Return [x, y] of the center of cell containing provided text 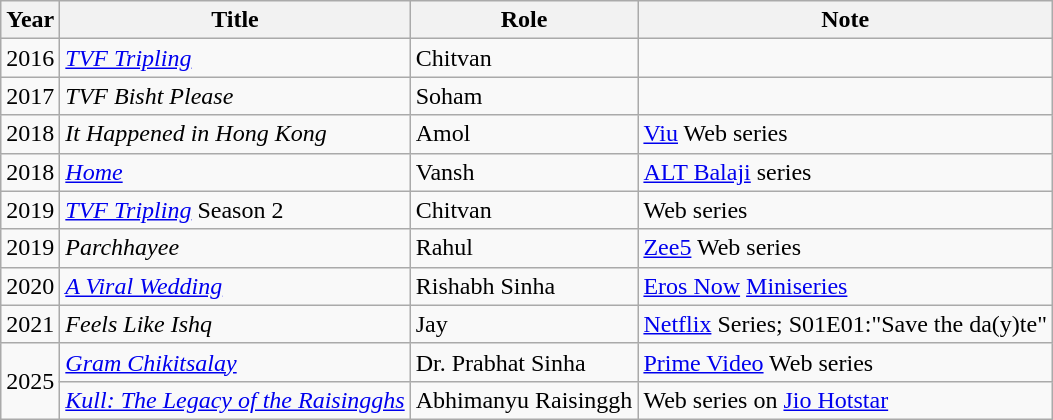
Note [846, 20]
Kull: The Legacy of the Raisingghs [235, 400]
Vansh [524, 172]
Soham [524, 96]
Prime Video Web series [846, 362]
2017 [30, 96]
Web series on Jio Hotstar [846, 400]
Home [235, 172]
Jay [524, 324]
Dr. Prabhat Sinha [524, 362]
TVF Tripling [235, 58]
Web series [846, 210]
2021 [30, 324]
Gram Chikitsalay [235, 362]
Amol [524, 134]
TVF Tripling Season 2 [235, 210]
Year [30, 20]
Rishabh Sinha [524, 286]
Feels Like Ishq [235, 324]
Rahul [524, 248]
ALT Balaji series [846, 172]
2020 [30, 286]
Eros Now Miniseries [846, 286]
Role [524, 20]
Viu Web series [846, 134]
Parchhayee [235, 248]
Zee5 Web series [846, 248]
It Happened in Hong Kong [235, 134]
TVF Bisht Please [235, 96]
Netflix Series; S01E01:"Save the da(y)te" [846, 324]
2016 [30, 58]
Title [235, 20]
A Viral Wedding [235, 286]
Abhimanyu Raisinggh [524, 400]
2025 [30, 381]
